Capture the cell that displays the provided text and extract its (x, y) central coordinate. 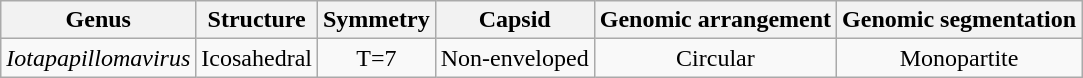
Non-enveloped (514, 58)
Capsid (514, 20)
T=7 (376, 58)
Circular (715, 58)
Genus (98, 20)
Structure (257, 20)
Symmetry (376, 20)
Iotapapillomavirus (98, 58)
Genomic segmentation (960, 20)
Icosahedral (257, 58)
Monopartite (960, 58)
Genomic arrangement (715, 20)
